Locate the cell with the specified text and output its [X, Y] center coordinate. 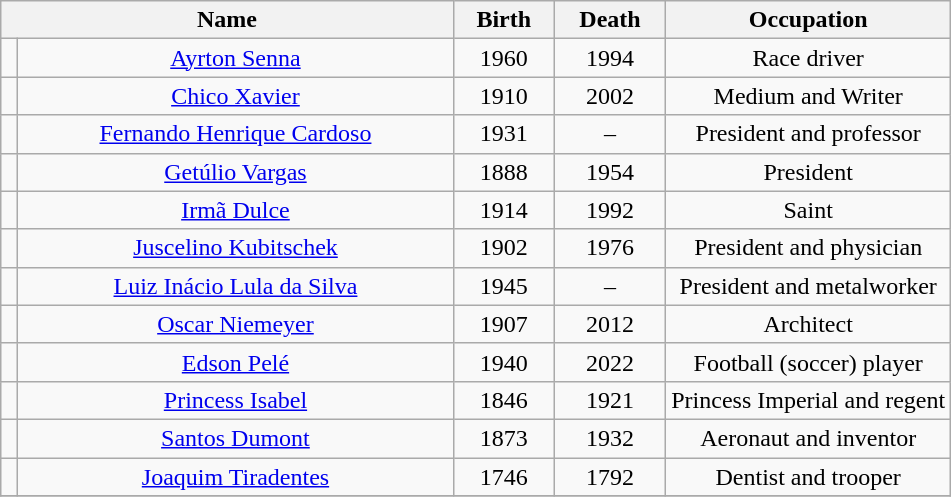
1932 [610, 438]
Football (soccer) player [808, 362]
Architect [808, 324]
1907 [504, 324]
Juscelino Kubitschek [236, 248]
Medium and Writer [808, 96]
1960 [504, 58]
Saint [808, 210]
Princess Imperial and regent [808, 400]
Princess Isabel [236, 400]
1976 [610, 248]
Oscar Niemeyer [236, 324]
1902 [504, 248]
Chico Xavier [236, 96]
Race driver [808, 58]
Ayrton Senna [236, 58]
1792 [610, 477]
1994 [610, 58]
Fernando Henrique Cardoso [236, 134]
Death [610, 20]
President [808, 172]
1888 [504, 172]
1846 [504, 400]
Occupation [808, 20]
1914 [504, 210]
1910 [504, 96]
President and professor [808, 134]
Getúlio Vargas [236, 172]
1954 [610, 172]
1746 [504, 477]
President and physician [808, 248]
Name [227, 20]
Luiz Inácio Lula da Silva [236, 286]
Edson Pelé [236, 362]
Dentist and trooper [808, 477]
Birth [504, 20]
2002 [610, 96]
1921 [610, 400]
2022 [610, 362]
1873 [504, 438]
Aeronaut and inventor [808, 438]
Irmã Dulce [236, 210]
1992 [610, 210]
Joaquim Tiradentes [236, 477]
President and metalworker [808, 286]
1945 [504, 286]
1931 [504, 134]
2012 [610, 324]
1940 [504, 362]
Santos Dumont [236, 438]
